Determine the [x, y] coordinate at the center of the cell enclosing the given text.  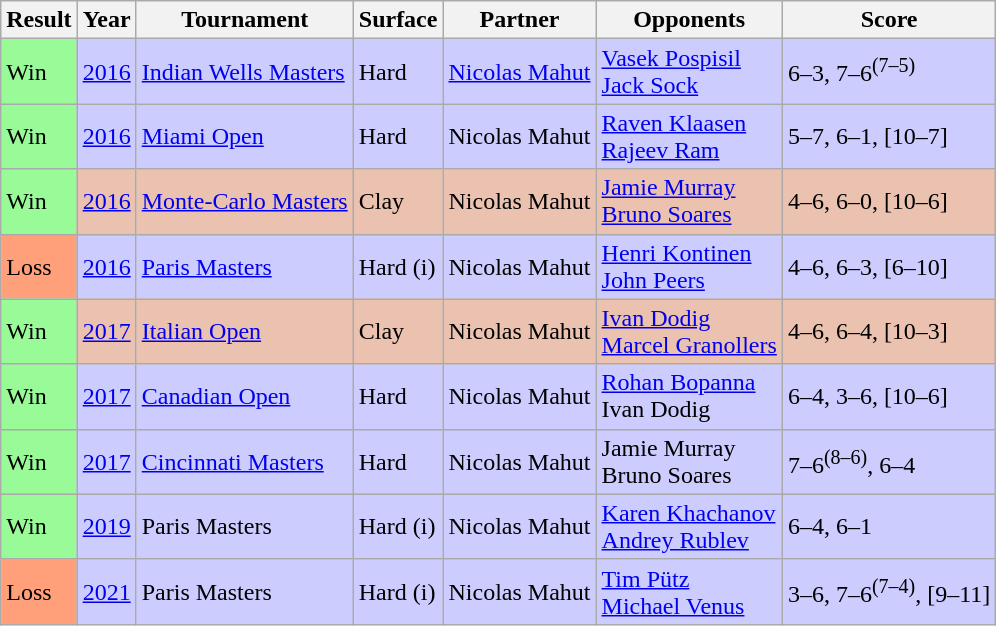
4–6, 6–0, [10–6] [888, 202]
4–6, 6–3, [6–10] [888, 266]
Henri Kontinen John Peers [689, 266]
Monte-Carlo Masters [244, 202]
Indian Wells Masters [244, 72]
2021 [106, 592]
2019 [106, 526]
6–4, 6–1 [888, 526]
Karen Khachanov Andrey Rublev [689, 526]
Vasek Pospisil Jack Sock [689, 72]
Year [106, 20]
Canadian Open [244, 396]
6–3, 7–6(7–5) [888, 72]
7–6(8–6), 6–4 [888, 462]
Ivan Dodig Marcel Granollers [689, 332]
6–4, 3–6, [10–6] [888, 396]
Surface [398, 20]
Opponents [689, 20]
Cincinnati Masters [244, 462]
Miami Open [244, 136]
Raven Klaasen Rajeev Ram [689, 136]
5–7, 6–1, [10–7] [888, 136]
Score [888, 20]
Italian Open [244, 332]
Tournament [244, 20]
Result [39, 20]
4–6, 6–4, [10–3] [888, 332]
Partner [520, 20]
Tim Pütz Michael Venus [689, 592]
Rohan Bopanna Ivan Dodig [689, 396]
3–6, 7–6(7–4), [9–11] [888, 592]
